For the text-containing cell, return its midpoint in [x, y] coordinate format. 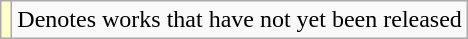
Denotes works that have not yet been released [240, 20]
